Identify which cell holds the provided text, then report its (X, Y) central coordinate. 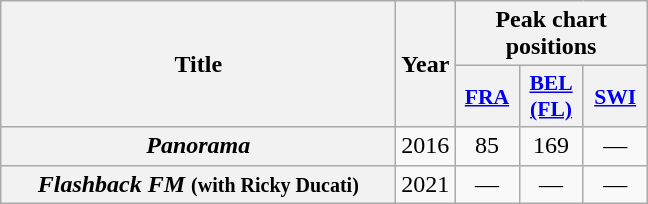
Title (198, 64)
2016 (426, 146)
169 (551, 146)
FRA (487, 96)
Year (426, 64)
SWI (615, 96)
Peak chart positions (551, 34)
BEL(FL) (551, 96)
Panorama (198, 146)
2021 (426, 184)
85 (487, 146)
Flashback FM (with Ricky Ducati) (198, 184)
